For the text-containing cell, return its midpoint in [X, Y] coordinate format. 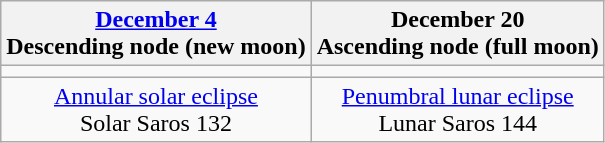
Penumbral lunar eclipseLunar Saros 144 [458, 110]
Annular solar eclipseSolar Saros 132 [156, 110]
December 4Descending node (new moon) [156, 34]
December 20Ascending node (full moon) [458, 34]
